Identify which cell holds the provided text, then report its (x, y) central coordinate. 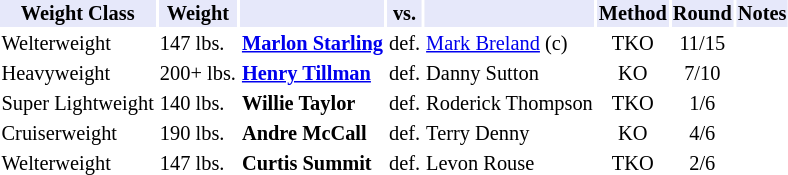
Marlon Starling (312, 44)
4/6 (702, 134)
140 lbs. (198, 104)
Terry Denny (510, 134)
190 lbs. (198, 134)
Notes (762, 14)
11/15 (702, 44)
Mark Breland (c) (510, 44)
Danny Sutton (510, 74)
Weight Class (78, 14)
147 lbs. (198, 44)
vs. (404, 14)
Round (702, 14)
Super Lightweight (78, 104)
Welterweight (78, 44)
Willie Taylor (312, 104)
Weight (198, 14)
Henry Tillman (312, 74)
Roderick Thompson (510, 104)
Cruiserweight (78, 134)
Method (632, 14)
Andre McCall (312, 134)
7/10 (702, 74)
Heavyweight (78, 74)
1/6 (702, 104)
200+ lbs. (198, 74)
